Capture the cell that displays the provided text and extract its (X, Y) central coordinate. 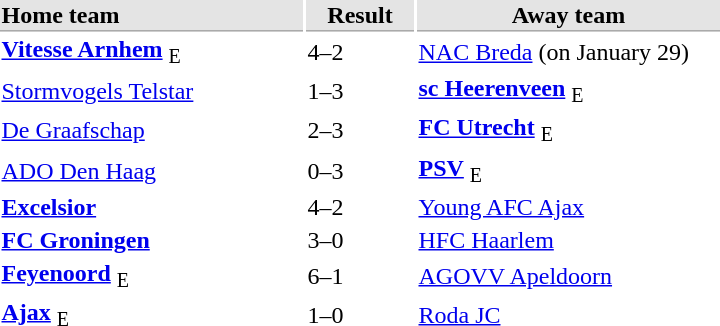
De Graafschap (152, 131)
2–3 (360, 131)
FC Utrecht E (568, 131)
Feyenoord E (152, 276)
Young AFC Ajax (568, 207)
Home team (152, 16)
NAC Breda (on January 29) (568, 52)
Away team (568, 16)
AGOVV Apeldoorn (568, 276)
0–3 (360, 170)
sc Heerenveen E (568, 92)
Vitesse Arnhem E (152, 52)
3–0 (360, 240)
PSV E (568, 170)
Excelsior (152, 207)
ADO Den Haag (152, 170)
FC Groningen (152, 240)
HFC Haarlem (568, 240)
Stormvogels Telstar (152, 92)
6–1 (360, 276)
1–3 (360, 92)
Result (360, 16)
